Detect which cell encompasses the target text, then output its [X, Y] center coordinate. 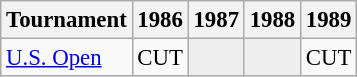
1989 [328, 20]
1986 [160, 20]
1988 [272, 20]
Tournament [66, 20]
U.S. Open [66, 58]
1987 [216, 20]
